Detect which cell encompasses the target text, then output its (X, Y) center coordinate. 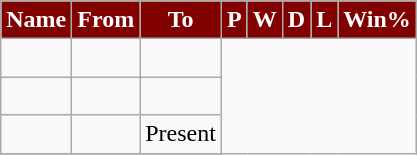
Win% (378, 20)
L (324, 20)
From (106, 20)
P (234, 20)
To (181, 20)
D (296, 20)
Present (181, 134)
W (264, 20)
Name (36, 20)
